Pinpoint the cell where the given text exists, returning its [x, y] midpoint coordinate. 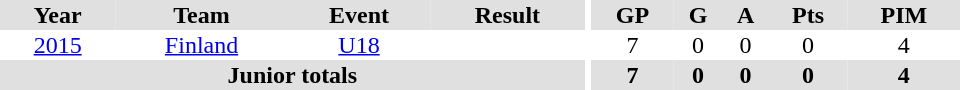
U18 [359, 45]
Finland [202, 45]
Junior totals [292, 75]
2015 [58, 45]
GP [632, 15]
Pts [808, 15]
Event [359, 15]
G [698, 15]
Team [202, 15]
Year [58, 15]
A [746, 15]
Result [507, 15]
PIM [904, 15]
